Identify which cell holds the provided text, then report its (x, y) central coordinate. 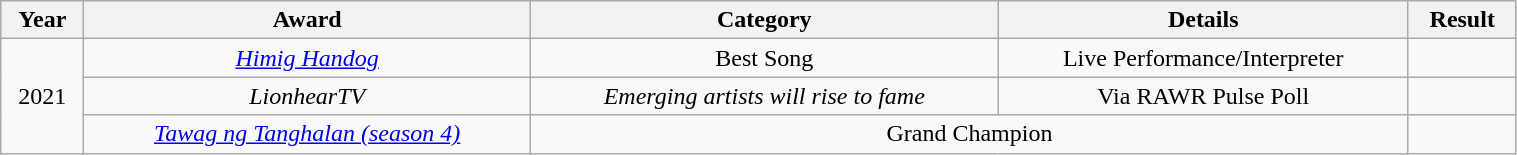
2021 (42, 96)
Award (308, 20)
Best Song (765, 58)
Emerging artists will rise to fame (765, 96)
Himig Handog (308, 58)
Year (42, 20)
Tawag ng Tanghalan (season 4) (308, 134)
Grand Champion (970, 134)
Result (1462, 20)
Via RAWR Pulse Poll (1203, 96)
Category (765, 20)
LionhearTV (308, 96)
Details (1203, 20)
Live Performance/Interpreter (1203, 58)
